Identify which cell holds the provided text, then report its (x, y) central coordinate. 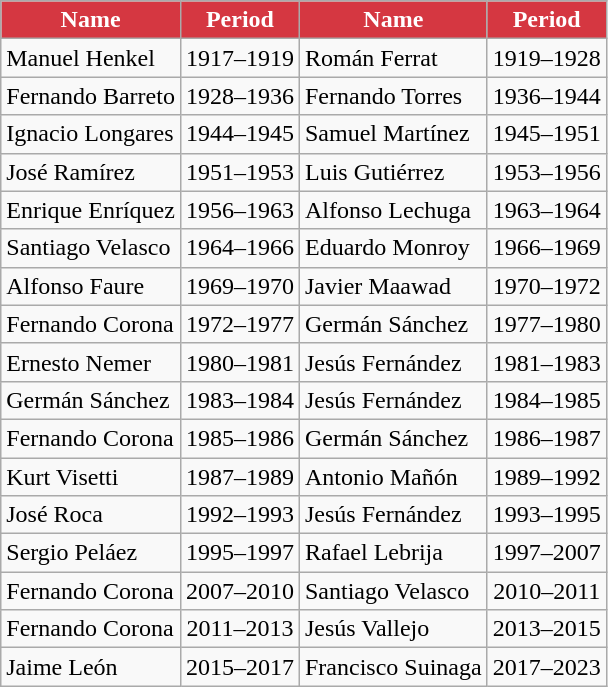
1928–1936 (240, 96)
1936–1944 (546, 96)
2015–2017 (240, 667)
Sergio Peláez (91, 553)
1970–1972 (546, 286)
Román Ferrat (393, 58)
1980–1981 (240, 362)
Alfonso Lechuga (393, 210)
2011–2013 (240, 629)
Rafael Lebrija (393, 553)
1945–1951 (546, 134)
1953–1956 (546, 172)
Jaime León (91, 667)
2013–2015 (546, 629)
1966–1969 (546, 248)
Ignacio Longares (91, 134)
José Roca (91, 515)
1984–1985 (546, 400)
1985–1986 (240, 438)
1956–1963 (240, 210)
2007–2010 (240, 591)
1977–1980 (546, 324)
1992–1993 (240, 515)
2017–2023 (546, 667)
Ernesto Nemer (91, 362)
1963–1964 (546, 210)
1995–1997 (240, 553)
1983–1984 (240, 400)
1951–1953 (240, 172)
Javier Maawad (393, 286)
1919–1928 (546, 58)
Manuel Henkel (91, 58)
1989–1992 (546, 477)
José Ramírez (91, 172)
1993–1995 (546, 515)
1944–1945 (240, 134)
Luis Gutiérrez (393, 172)
Jesús Vallejo (393, 629)
1972–1977 (240, 324)
Kurt Visetti (91, 477)
1987–1989 (240, 477)
1997–2007 (546, 553)
Antonio Mañón (393, 477)
Fernando Barreto (91, 96)
1964–1966 (240, 248)
1986–1987 (546, 438)
1917–1919 (240, 58)
Enrique Enríquez (91, 210)
2010–2011 (546, 591)
Samuel Martínez (393, 134)
1981–1983 (546, 362)
Fernando Torres (393, 96)
1969–1970 (240, 286)
Alfonso Faure (91, 286)
Eduardo Monroy (393, 248)
Francisco Suinaga (393, 667)
